Scan for the cell matching the given text and deliver its (x, y) coordinate at center. 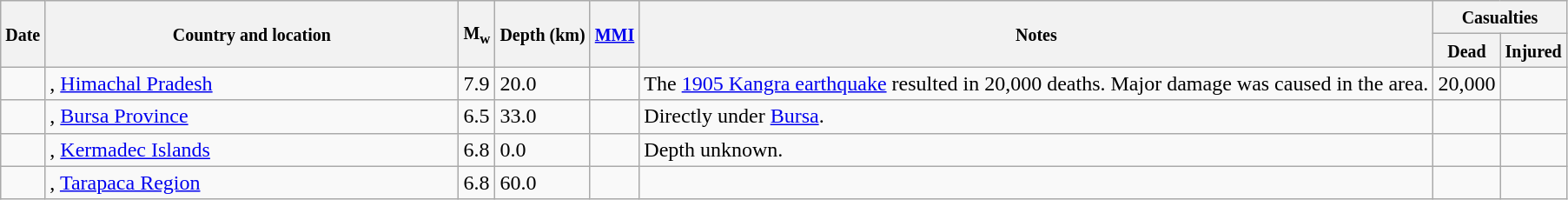
Directly under Bursa. (1036, 117)
Casualties (1499, 17)
60.0 (542, 183)
Notes (1036, 34)
Mw (477, 34)
20.0 (542, 83)
Injured (1533, 50)
7.9 (477, 83)
, Bursa Province (252, 117)
, Tarapaca Region (252, 183)
33.0 (542, 117)
6.5 (477, 117)
MMI (615, 34)
Depth (km) (542, 34)
Country and location (252, 34)
Depth unknown. (1036, 150)
Date (23, 34)
20,000 (1466, 83)
, Himachal Pradesh (252, 83)
The 1905 Kangra earthquake resulted in 20,000 deaths. Major damage was caused in the area. (1036, 83)
0.0 (542, 150)
Dead (1466, 50)
, Kermadec Islands (252, 150)
